From the cell containing the given text, extract its center point as (x, y) coordinate. 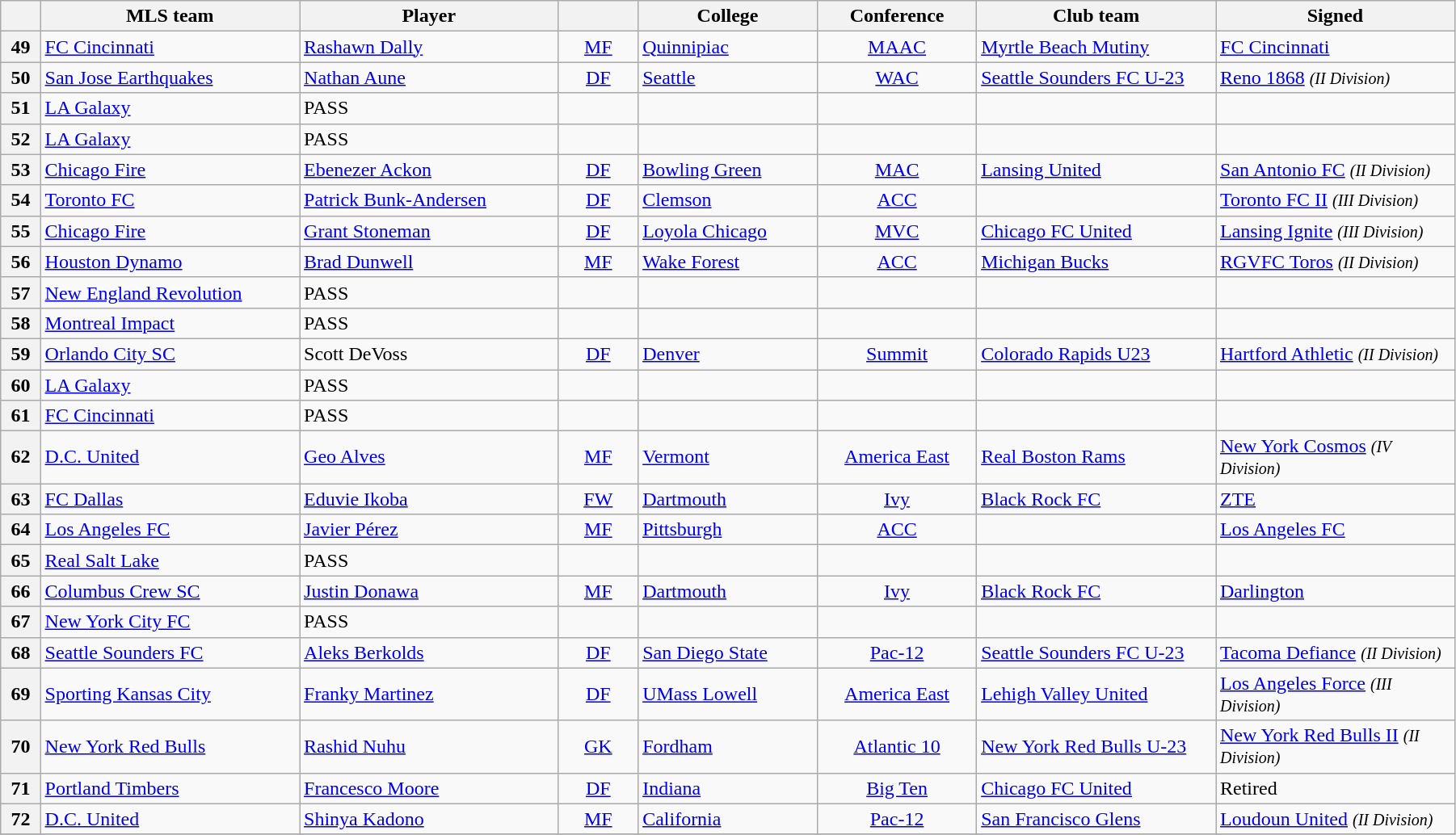
New York City FC (170, 622)
Clemson (728, 200)
MLS team (170, 16)
Vermont (728, 457)
San Jose Earthquakes (170, 78)
56 (21, 262)
New York Red Bulls (170, 746)
55 (21, 231)
MAC (897, 170)
FW (598, 499)
Rashid Nuhu (429, 746)
Columbus Crew SC (170, 591)
Myrtle Beach Mutiny (1096, 47)
64 (21, 530)
Conference (897, 16)
52 (21, 139)
College (728, 16)
63 (21, 499)
Michigan Bucks (1096, 262)
New York Red Bulls U-23 (1096, 746)
67 (21, 622)
58 (21, 323)
65 (21, 560)
59 (21, 354)
Grant Stoneman (429, 231)
51 (21, 108)
ZTE (1335, 499)
Montreal Impact (170, 323)
Francesco Moore (429, 788)
San Diego State (728, 652)
Hartford Athletic (II Division) (1335, 354)
Scott DeVoss (429, 354)
Nathan Aune (429, 78)
Seattle (728, 78)
69 (21, 694)
Loyola Chicago (728, 231)
Portland Timbers (170, 788)
Geo Alves (429, 457)
New York Red Bulls II (II Division) (1335, 746)
Club team (1096, 16)
Sporting Kansas City (170, 694)
Patrick Bunk-Andersen (429, 200)
Eduvie Ikoba (429, 499)
Colorado Rapids U23 (1096, 354)
61 (21, 416)
Loudoun United (II Division) (1335, 819)
FC Dallas (170, 499)
GK (598, 746)
Atlantic 10 (897, 746)
Indiana (728, 788)
Houston Dynamo (170, 262)
New England Revolution (170, 292)
Retired (1335, 788)
WAC (897, 78)
RGVFC Toros (II Division) (1335, 262)
Reno 1868 (II Division) (1335, 78)
Player (429, 16)
Justin Donawa (429, 591)
Shinya Kadono (429, 819)
San Francisco Glens (1096, 819)
Javier Pérez (429, 530)
66 (21, 591)
Orlando City SC (170, 354)
Pittsburgh (728, 530)
71 (21, 788)
MVC (897, 231)
Seattle Sounders FC (170, 652)
54 (21, 200)
Rashawn Dally (429, 47)
72 (21, 819)
57 (21, 292)
49 (21, 47)
Darlington (1335, 591)
70 (21, 746)
Signed (1335, 16)
Brad Dunwell (429, 262)
53 (21, 170)
Quinnipiac (728, 47)
New York Cosmos (IV Division) (1335, 457)
Summit (897, 354)
Big Ten (897, 788)
Aleks Berkolds (429, 652)
MAAC (897, 47)
50 (21, 78)
Toronto FC (170, 200)
Franky Martinez (429, 694)
Toronto FC II (III Division) (1335, 200)
Lehigh Valley United (1096, 694)
60 (21, 385)
Real Salt Lake (170, 560)
Lansing United (1096, 170)
Lansing Ignite (III Division) (1335, 231)
Ebenezer Ackon (429, 170)
Los Angeles Force (III Division) (1335, 694)
Tacoma Defiance (II Division) (1335, 652)
San Antonio FC (II Division) (1335, 170)
UMass Lowell (728, 694)
California (728, 819)
Real Boston Rams (1096, 457)
Denver (728, 354)
Fordham (728, 746)
Bowling Green (728, 170)
62 (21, 457)
Wake Forest (728, 262)
68 (21, 652)
